Search for the cell housing the specified text and yield its (X, Y) center coordinate. 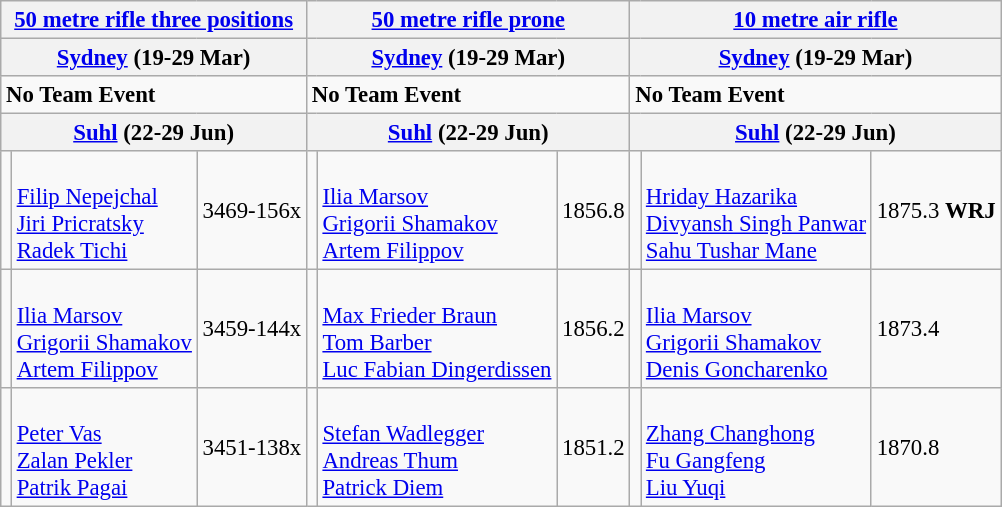
1856.8 (594, 210)
Ilia MarsovGrigorii ShamakovDenis Goncharenko (756, 330)
50 metre rifle three positions (154, 20)
Filip NepejchalJiri PricratskyRadek Tichi (104, 210)
Max Frieder BraunTom BarberLuc Fabian Dingerdissen (437, 330)
Peter VasZalan PeklerPatrik Pagai (104, 448)
Zhang ChanghongFu GangfengLiu Yuqi (756, 448)
10 metre air rifle (816, 20)
50 metre rifle prone (468, 20)
3469-156x (252, 210)
1873.4 (936, 330)
3459-144x (252, 330)
Hriday HazarikaDivyansh Singh PanwarSahu Tushar Mane (756, 210)
3451-138x (252, 448)
1851.2 (594, 448)
Stefan WadleggerAndreas ThumPatrick Diem (437, 448)
1856.2 (594, 330)
1870.8 (936, 448)
1875.3 WRJ (936, 210)
